Return [x, y] of the center of cell containing provided text 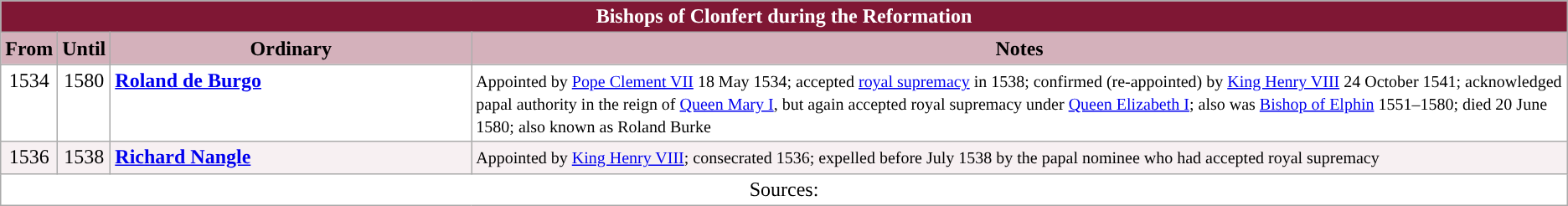
Sources: [784, 189]
Richard Nangle [291, 157]
From [29, 49]
Notes [1019, 49]
Bishops of Clonfert during the Reformation [784, 17]
1580 [84, 103]
1538 [84, 157]
1536 [29, 157]
Until [84, 49]
Ordinary [291, 49]
Roland de Burgo [291, 103]
1534 [29, 103]
Appointed by King Henry VIII; consecrated 1536; expelled before July 1538 by the papal nominee who had accepted royal supremacy [1019, 157]
